For the text-containing cell, return its midpoint in [X, Y] coordinate format. 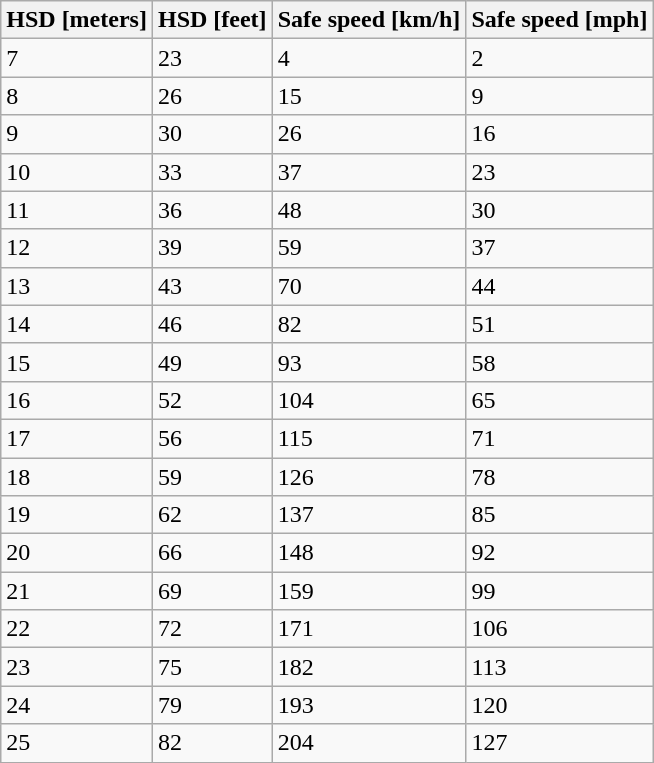
93 [369, 362]
HSD [feet] [212, 20]
22 [77, 629]
85 [560, 515]
46 [212, 324]
127 [560, 743]
137 [369, 515]
70 [369, 286]
62 [212, 515]
65 [560, 400]
204 [369, 743]
12 [77, 248]
21 [77, 591]
58 [560, 362]
43 [212, 286]
71 [560, 438]
159 [369, 591]
4 [369, 58]
79 [212, 705]
8 [77, 96]
7 [77, 58]
44 [560, 286]
11 [77, 210]
Safe speed [mph] [560, 20]
106 [560, 629]
49 [212, 362]
HSD [meters] [77, 20]
10 [77, 172]
Safe speed [km/h] [369, 20]
92 [560, 553]
24 [77, 705]
182 [369, 667]
33 [212, 172]
39 [212, 248]
126 [369, 477]
66 [212, 553]
171 [369, 629]
120 [560, 705]
20 [77, 553]
13 [77, 286]
56 [212, 438]
72 [212, 629]
75 [212, 667]
78 [560, 477]
113 [560, 667]
104 [369, 400]
2 [560, 58]
48 [369, 210]
51 [560, 324]
193 [369, 705]
36 [212, 210]
14 [77, 324]
25 [77, 743]
52 [212, 400]
18 [77, 477]
17 [77, 438]
115 [369, 438]
19 [77, 515]
99 [560, 591]
148 [369, 553]
69 [212, 591]
